From the cell containing the given text, extract its center point as (x, y) coordinate. 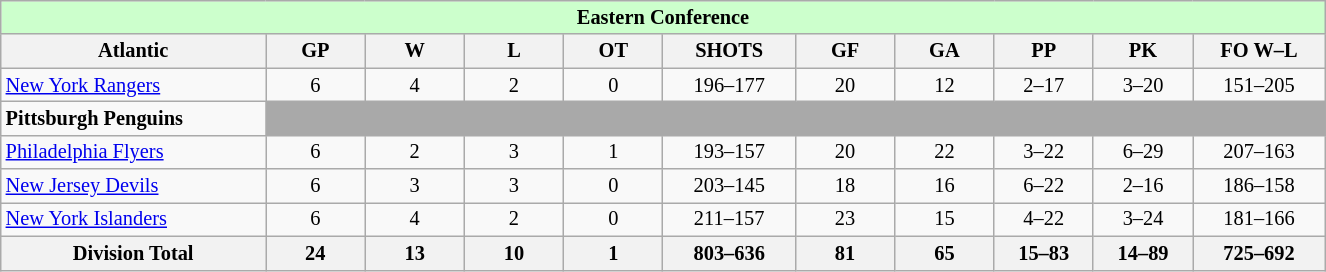
OT (614, 51)
GP (316, 51)
211–157 (729, 219)
207–163 (1260, 152)
Philadelphia Flyers (134, 152)
13 (414, 253)
14–89 (1142, 253)
L (514, 51)
196–177 (729, 85)
Pittsburgh Penguins (134, 118)
Eastern Conference (663, 17)
151–205 (1260, 85)
New Jersey Devils (134, 186)
18 (844, 186)
PK (1142, 51)
2–16 (1142, 186)
24 (316, 253)
16 (944, 186)
181–166 (1260, 219)
New York Rangers (134, 85)
New York Islanders (134, 219)
22 (944, 152)
15–83 (1044, 253)
65 (944, 253)
Division Total (134, 253)
193–157 (729, 152)
4–22 (1044, 219)
81 (844, 253)
GA (944, 51)
3–24 (1142, 219)
803–636 (729, 253)
12 (944, 85)
GF (844, 51)
6–29 (1142, 152)
2–17 (1044, 85)
6–22 (1044, 186)
10 (514, 253)
3–20 (1142, 85)
23 (844, 219)
FO W–L (1260, 51)
SHOTS (729, 51)
PP (1044, 51)
725–692 (1260, 253)
Atlantic (134, 51)
203–145 (729, 186)
W (414, 51)
3–22 (1044, 152)
15 (944, 219)
186–158 (1260, 186)
